Return the [X, Y] coordinate for the center point of the cell that contains the specified text.  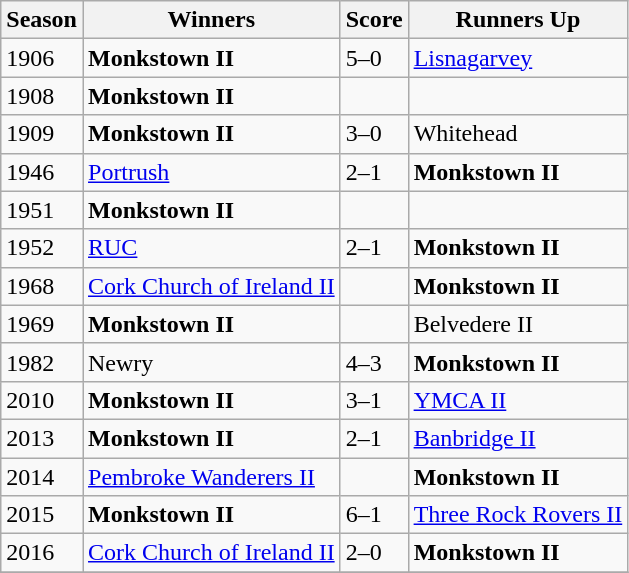
Banbridge II [518, 438]
3–1 [374, 400]
2014 [42, 477]
2015 [42, 515]
1908 [42, 96]
1909 [42, 134]
Three Rock Rovers II [518, 515]
5–0 [374, 58]
Runners Up [518, 20]
1982 [42, 362]
1969 [42, 324]
Newry [211, 362]
YMCA II [518, 400]
Whitehead [518, 134]
3–0 [374, 134]
RUC [211, 248]
2013 [42, 438]
Score [374, 20]
1968 [42, 286]
4–3 [374, 362]
2–0 [374, 553]
6–1 [374, 515]
1951 [42, 210]
Pembroke Wanderers II [211, 477]
Portrush [211, 172]
1952 [42, 248]
1946 [42, 172]
2010 [42, 400]
Belvedere II [518, 324]
Season [42, 20]
Winners [211, 20]
2016 [42, 553]
Lisnagarvey [518, 58]
1906 [42, 58]
